Scan for the cell matching the given text and deliver its (x, y) coordinate at center. 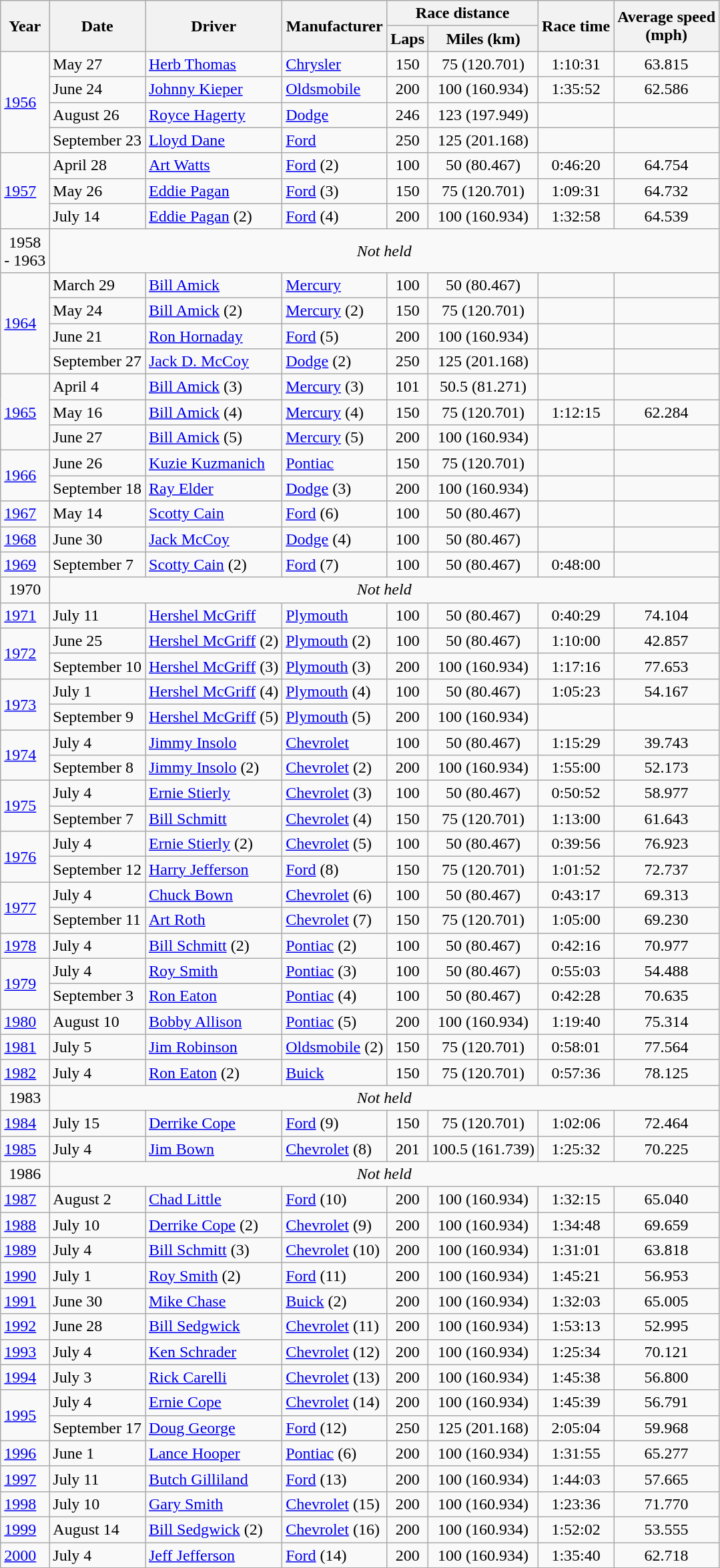
Scotty Cain (214, 514)
Derrike Cope (2) (214, 1225)
1:35:52 (577, 89)
58.977 (667, 793)
Plymouth (335, 615)
Gary Smith (214, 1504)
1982 (25, 1072)
Ford (5) (335, 336)
Mercury (2) (335, 310)
Dodge (4) (335, 539)
Ron Eaton (2) (214, 1072)
Chevrolet (12) (335, 1352)
Ron Hornaday (214, 336)
Manufacturer (335, 26)
1995 (25, 1415)
1979 (25, 984)
Mike Chase (214, 1301)
Jack McCoy (214, 539)
April 4 (97, 387)
1:02:06 (577, 1123)
42.857 (667, 641)
June 1 (97, 1453)
Scotty Cain (2) (214, 564)
1993 (25, 1352)
Chuck Bown (214, 895)
Ernie Cope (214, 1403)
1986 (25, 1174)
0:58:01 (577, 1047)
Jimmy Insolo (2) (214, 768)
Chevrolet (4) (335, 819)
1981 (25, 1047)
1972 (25, 653)
Bill Schmitt (3) (214, 1250)
56.800 (667, 1377)
April 28 (97, 165)
Ford (14) (335, 1555)
Jeff Jefferson (214, 1555)
62.718 (667, 1555)
101 (408, 387)
1988 (25, 1225)
1999 (25, 1529)
Art Roth (214, 920)
May 14 (97, 514)
Derrike Cope (214, 1123)
Chevrolet (9) (335, 1225)
2000 (25, 1555)
Oldsmobile (2) (335, 1047)
39.743 (667, 743)
Royce Hagerty (214, 115)
Hershel McGriff (4) (214, 691)
1967 (25, 514)
June 21 (97, 336)
64.732 (667, 191)
65.040 (667, 1200)
Chevrolet (15) (335, 1504)
63.818 (667, 1250)
Ernie Stierly (2) (214, 844)
Jim Robinson (214, 1047)
52.995 (667, 1326)
72.464 (667, 1123)
1992 (25, 1326)
Chevrolet (10) (335, 1250)
Ron Eaton (214, 996)
1:32:03 (577, 1301)
Jim Bown (214, 1148)
64.539 (667, 216)
201 (408, 1148)
Bill Sedgwick (2) (214, 1529)
Ford (9) (335, 1123)
100.5 (161.739) (483, 1148)
Jimmy Insolo (214, 743)
56.953 (667, 1276)
61.643 (667, 819)
Laps (408, 39)
Lance Hooper (214, 1453)
1991 (25, 1301)
Bill Sedgwick (214, 1326)
August 2 (97, 1200)
Pontiac (3) (335, 971)
Eddie Pagan (2) (214, 216)
September 11 (97, 920)
Chevrolet (8) (335, 1148)
Dodge (335, 115)
May 24 (97, 310)
1:10:31 (577, 64)
Pontiac (4) (335, 996)
Art Watts (214, 165)
Ken Schrader (214, 1352)
Ford (11) (335, 1276)
Miles (km) (483, 39)
2:05:04 (577, 1428)
1:17:16 (577, 666)
0:55:03 (577, 971)
July 3 (97, 1377)
0:43:17 (577, 895)
Kuzie Kuzmanich (214, 463)
Bill Amick (3) (214, 387)
1966 (25, 476)
Pontiac (2) (335, 945)
Butch Gilliland (214, 1479)
1:25:34 (577, 1352)
62.586 (667, 89)
1978 (25, 945)
Chevrolet (5) (335, 844)
1:52:02 (577, 1529)
72.737 (667, 869)
1:32:58 (577, 216)
Mercury (3) (335, 387)
Oldsmobile (335, 89)
0:42:28 (577, 996)
September 10 (97, 666)
Chevrolet (7) (335, 920)
Bill Amick (5) (214, 438)
1:25:32 (577, 1148)
1:55:00 (577, 768)
1996 (25, 1453)
Plymouth (4) (335, 691)
Roy Smith (214, 971)
53.555 (667, 1529)
Hershel McGriff (2) (214, 641)
Plymouth (5) (335, 717)
July 15 (97, 1123)
Chevrolet (3) (335, 793)
Ford (335, 140)
September 23 (97, 140)
1985 (25, 1148)
246 (408, 115)
Lloyd Dane (214, 140)
Bill Amick (4) (214, 412)
0:46:20 (577, 165)
56.791 (667, 1403)
1:23:36 (577, 1504)
Jack D. McCoy (214, 362)
75.314 (667, 1022)
1977 (25, 907)
Ford (6) (335, 514)
71.770 (667, 1504)
September 17 (97, 1428)
August 26 (97, 115)
Ford (12) (335, 1428)
June 26 (97, 463)
Ford (13) (335, 1479)
62.284 (667, 412)
May 26 (97, 191)
Pontiac (6) (335, 1453)
1:31:01 (577, 1250)
Hershel McGriff (5) (214, 717)
64.754 (667, 165)
1:45:38 (577, 1377)
Eddie Pagan (214, 191)
76.923 (667, 844)
78.125 (667, 1072)
Chevrolet (6) (335, 895)
1:13:00 (577, 819)
1:32:15 (577, 1200)
Ford (2) (335, 165)
1997 (25, 1479)
1:45:21 (577, 1276)
Year (25, 26)
Chevrolet (14) (335, 1403)
1:35:40 (577, 1555)
Chevrolet (2) (335, 768)
Mercury (5) (335, 438)
1968 (25, 539)
Doug George (214, 1428)
1975 (25, 806)
August 14 (97, 1529)
May 16 (97, 412)
1:53:13 (577, 1326)
65.277 (667, 1453)
Bill Schmitt (2) (214, 945)
September 18 (97, 488)
63.815 (667, 64)
1:01:52 (577, 869)
1971 (25, 615)
Ford (4) (335, 216)
50.5 (81.271) (483, 387)
July 14 (97, 216)
70.635 (667, 996)
September 3 (97, 996)
1984 (25, 1123)
0:39:56 (577, 844)
1:15:29 (577, 743)
Mercury (335, 285)
1965 (25, 412)
Hershel McGriff (3) (214, 666)
1958- 1963 (25, 251)
Bill Amick (2) (214, 310)
Ford (3) (335, 191)
1:34:48 (577, 1225)
Hershel McGriff (214, 615)
Johnny Kieper (214, 89)
Plymouth (2) (335, 641)
1:09:31 (577, 191)
70.977 (667, 945)
0:40:29 (577, 615)
September 8 (97, 768)
Chevrolet (335, 743)
Pontiac (5) (335, 1022)
1970 (25, 590)
1998 (25, 1504)
54.167 (667, 691)
June 25 (97, 641)
June 24 (97, 89)
Bobby Allison (214, 1022)
1964 (25, 323)
123 (197.949) (483, 115)
Race time (577, 26)
1969 (25, 564)
Ray Elder (214, 488)
1:19:40 (577, 1022)
1976 (25, 857)
1957 (25, 191)
1:12:15 (577, 412)
54.488 (667, 971)
Bill Amick (214, 285)
Race distance (463, 13)
1983 (25, 1098)
Harry Jefferson (214, 869)
September 9 (97, 717)
0:42:16 (577, 945)
0:57:36 (577, 1072)
Bill Schmitt (214, 819)
70.225 (667, 1148)
Chevrolet (13) (335, 1377)
Driver (214, 26)
0:50:52 (577, 793)
1:44:03 (577, 1479)
Ford (7) (335, 564)
June 28 (97, 1326)
Roy Smith (2) (214, 1276)
65.005 (667, 1301)
77.653 (667, 666)
Date (97, 26)
Rick Carelli (214, 1377)
1:05:23 (577, 691)
70.121 (667, 1352)
69.230 (667, 920)
Dodge (3) (335, 488)
Ford (8) (335, 869)
August 10 (97, 1022)
1987 (25, 1200)
69.659 (667, 1225)
1980 (25, 1022)
Buick (335, 1072)
Buick (2) (335, 1301)
September 12 (97, 869)
57.665 (667, 1479)
Chevrolet (11) (335, 1326)
Herb Thomas (214, 64)
1973 (25, 704)
July 5 (97, 1047)
May 27 (97, 64)
52.173 (667, 768)
Ernie Stierly (214, 793)
Pontiac (335, 463)
74.104 (667, 615)
September 27 (97, 362)
1:45:39 (577, 1403)
Chevrolet (16) (335, 1529)
1974 (25, 755)
1994 (25, 1377)
Average speed(mph) (667, 26)
59.968 (667, 1428)
1956 (25, 102)
0:48:00 (577, 564)
Dodge (2) (335, 362)
1989 (25, 1250)
69.313 (667, 895)
1:10:00 (577, 641)
Mercury (4) (335, 412)
1:31:55 (577, 1453)
Ford (10) (335, 1200)
77.564 (667, 1047)
March 29 (97, 285)
Chrysler (335, 64)
1990 (25, 1276)
Plymouth (3) (335, 666)
1:05:00 (577, 920)
Chad Little (214, 1200)
June 27 (97, 438)
